Provide the (x, y) coordinate of the cell's center where the given text is located.  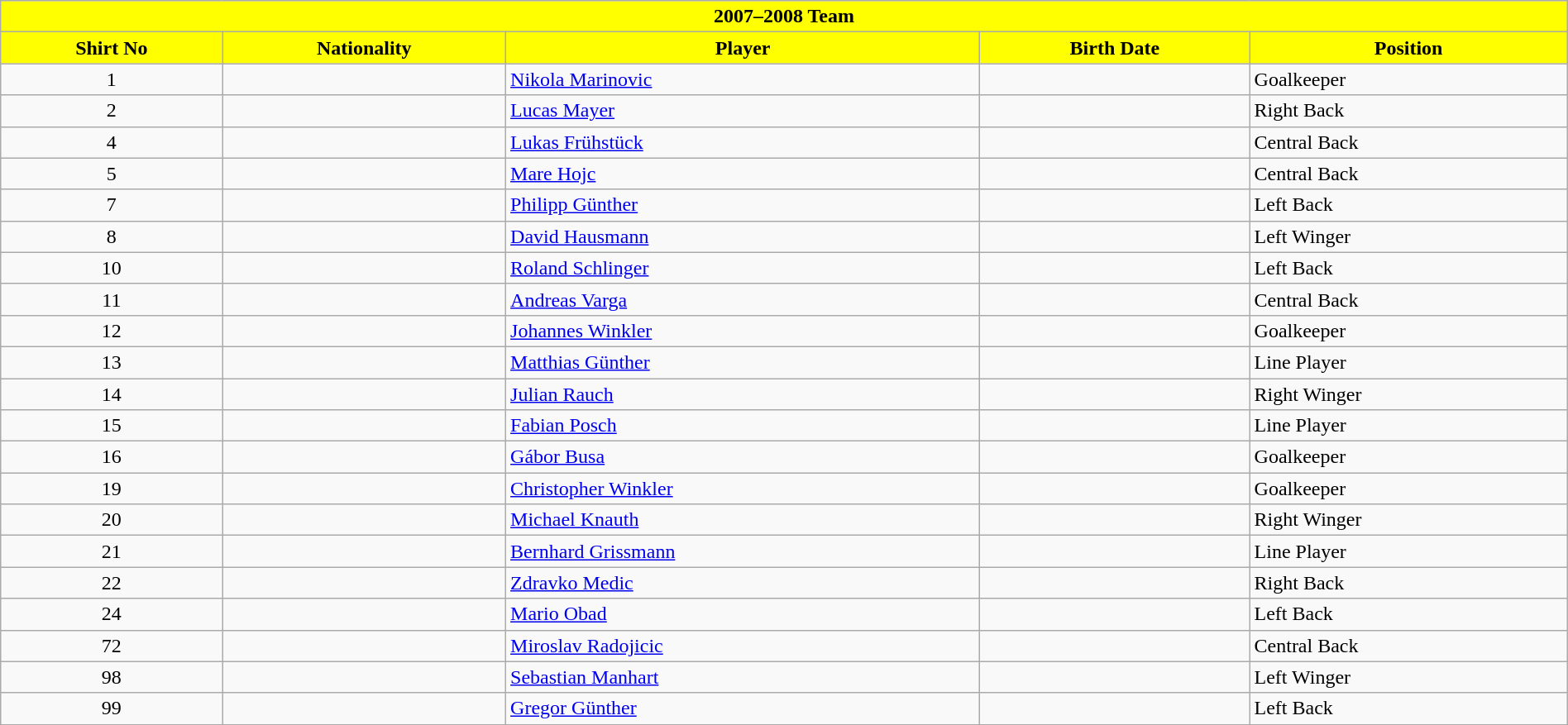
Mare Hojc (743, 174)
Sebastian Manhart (743, 677)
10 (112, 268)
Position (1408, 48)
8 (112, 236)
21 (112, 551)
Roland Schlinger (743, 268)
Gregor Günther (743, 708)
2007–2008 Team (784, 17)
Philipp Günther (743, 205)
Michael Knauth (743, 520)
Julian Rauch (743, 394)
Andreas Varga (743, 299)
72 (112, 646)
12 (112, 331)
19 (112, 489)
5 (112, 174)
Nationality (364, 48)
99 (112, 708)
22 (112, 583)
Fabian Posch (743, 426)
Player (743, 48)
24 (112, 614)
Lukas Frühstück (743, 142)
16 (112, 457)
20 (112, 520)
Matthias Günther (743, 362)
2 (112, 111)
David Hausmann (743, 236)
15 (112, 426)
Miroslav Radojicic (743, 646)
Lucas Mayer (743, 111)
Gábor Busa (743, 457)
Johannes Winkler (743, 331)
Nikola Marinovic (743, 79)
7 (112, 205)
Shirt No (112, 48)
Mario Obad (743, 614)
11 (112, 299)
13 (112, 362)
Birth Date (1115, 48)
Christopher Winkler (743, 489)
98 (112, 677)
4 (112, 142)
14 (112, 394)
Bernhard Grissmann (743, 551)
Zdravko Medic (743, 583)
1 (112, 79)
